Find where the given text appears and provide that cell's center as [X, Y] coordinate. 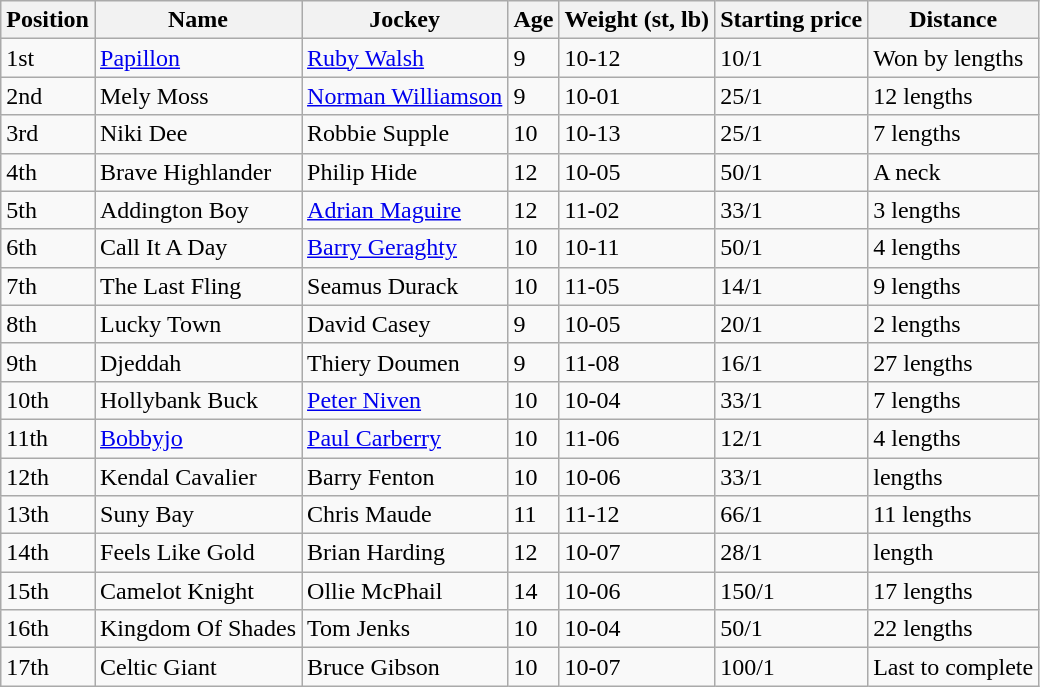
Ollie McPhail [405, 591]
Last to complete [954, 667]
Ruby Walsh [405, 58]
11 lengths [954, 515]
Niki Dee [198, 134]
Norman Williamson [405, 96]
Kingdom Of Shades [198, 629]
Name [198, 20]
Call It A Day [198, 248]
10th [48, 400]
11-02 [637, 210]
17th [48, 667]
Hollybank Buck [198, 400]
6th [48, 248]
Seamus Durack [405, 286]
3rd [48, 134]
Barry Fenton [405, 477]
Adrian Maguire [405, 210]
66/1 [792, 515]
The Last Fling [198, 286]
Suny Bay [198, 515]
12 lengths [954, 96]
Kendal Cavalier [198, 477]
Weight (st, lb) [637, 20]
3 lengths [954, 210]
7th [48, 286]
Tom Jenks [405, 629]
David Casey [405, 324]
A neck [954, 172]
Addington Boy [198, 210]
20/1 [792, 324]
10-12 [637, 58]
lengths [954, 477]
Robbie Supple [405, 134]
2 lengths [954, 324]
16th [48, 629]
10-11 [637, 248]
Lucky Town [198, 324]
Paul Carberry [405, 438]
Bobbyjo [198, 438]
10/1 [792, 58]
11-06 [637, 438]
28/1 [792, 553]
Mely Moss [198, 96]
Feels Like Gold [198, 553]
Camelot Knight [198, 591]
2nd [48, 96]
Brave Highlander [198, 172]
11-12 [637, 515]
11-05 [637, 286]
100/1 [792, 667]
Barry Geraghty [405, 248]
9th [48, 362]
Jockey [405, 20]
Bruce Gibson [405, 667]
Distance [954, 20]
14th [48, 553]
12th [48, 477]
150/1 [792, 591]
Papillon [198, 58]
11 [534, 515]
Brian Harding [405, 553]
Philip Hide [405, 172]
Position [48, 20]
length [954, 553]
14/1 [792, 286]
Chris Maude [405, 515]
16/1 [792, 362]
14 [534, 591]
Thiery Doumen [405, 362]
13th [48, 515]
10-01 [637, 96]
Starting price [792, 20]
11-08 [637, 362]
17 lengths [954, 591]
9 lengths [954, 286]
4th [48, 172]
11th [48, 438]
Won by lengths [954, 58]
15th [48, 591]
1st [48, 58]
Age [534, 20]
8th [48, 324]
Djeddah [198, 362]
Peter Niven [405, 400]
27 lengths [954, 362]
22 lengths [954, 629]
10-13 [637, 134]
12/1 [792, 438]
5th [48, 210]
Celtic Giant [198, 667]
